Identify which cell holds the provided text, then report its [X, Y] central coordinate. 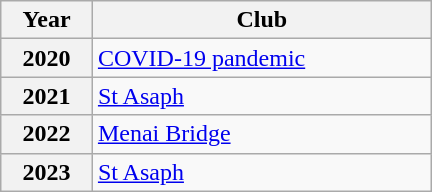
Club [262, 20]
COVID-19 pandemic [262, 58]
2020 [47, 58]
2021 [47, 96]
Year [47, 20]
2023 [47, 172]
2022 [47, 134]
Menai Bridge [262, 134]
